Provide the [x, y] coordinate of the cell's center where the given text is located.  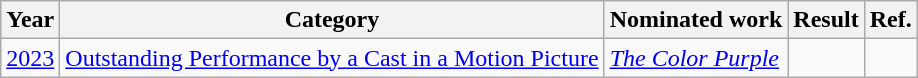
The Color Purple [696, 58]
Result [826, 20]
Year [30, 20]
Nominated work [696, 20]
Ref. [890, 20]
Category [332, 20]
Outstanding Performance by a Cast in a Motion Picture [332, 58]
2023 [30, 58]
